Find where the given text appears and provide that cell's center as (x, y) coordinate. 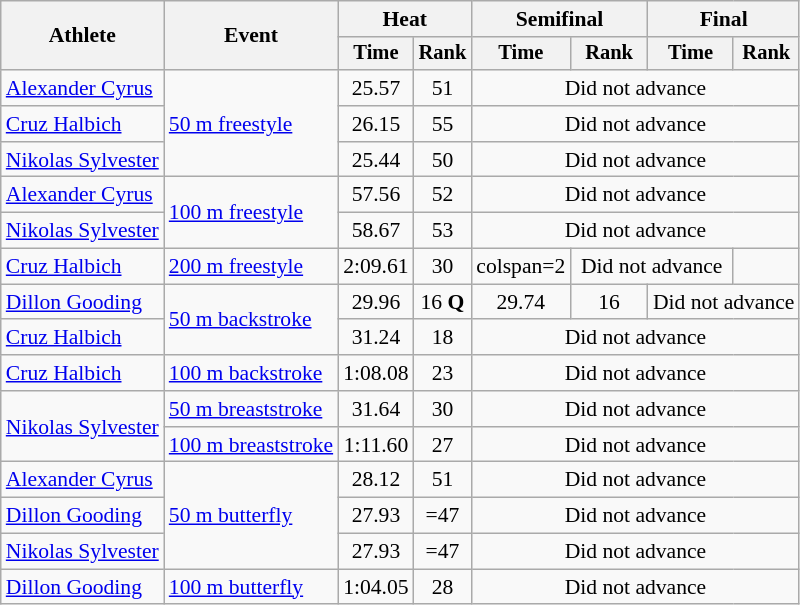
50 m butterfly (251, 516)
52 (443, 195)
50 m freestyle (251, 124)
28 (443, 587)
31.64 (376, 409)
55 (443, 124)
57.56 (376, 195)
16 Q (443, 302)
50 m backstroke (251, 320)
Heat (404, 19)
200 m freestyle (251, 267)
1:08.08 (376, 373)
26.15 (376, 124)
50 m breaststroke (251, 409)
27 (443, 445)
25.44 (376, 160)
29.96 (376, 302)
16 (609, 302)
colspan=2 (520, 267)
Athlete (82, 36)
100 m backstroke (251, 373)
23 (443, 373)
1:04.05 (376, 587)
31.24 (376, 338)
Final (724, 19)
29.74 (520, 302)
18 (443, 338)
58.67 (376, 231)
100 m butterfly (251, 587)
1:11.60 (376, 445)
50 (443, 160)
Semifinal (560, 19)
100 m freestyle (251, 212)
Event (251, 36)
2:09.61 (376, 267)
100 m breaststroke (251, 445)
28.12 (376, 480)
25.57 (376, 88)
53 (443, 231)
